Locate the cell with the specified text and output its [x, y] center coordinate. 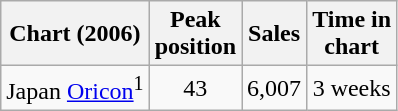
3 weeks [352, 88]
Sales [274, 34]
6,007 [274, 88]
Peakposition [195, 34]
Japan Oricon1 [75, 88]
Time inchart [352, 34]
43 [195, 88]
Chart (2006) [75, 34]
